Extract the (X, Y) coordinate from the center of the cell holding the provided text.  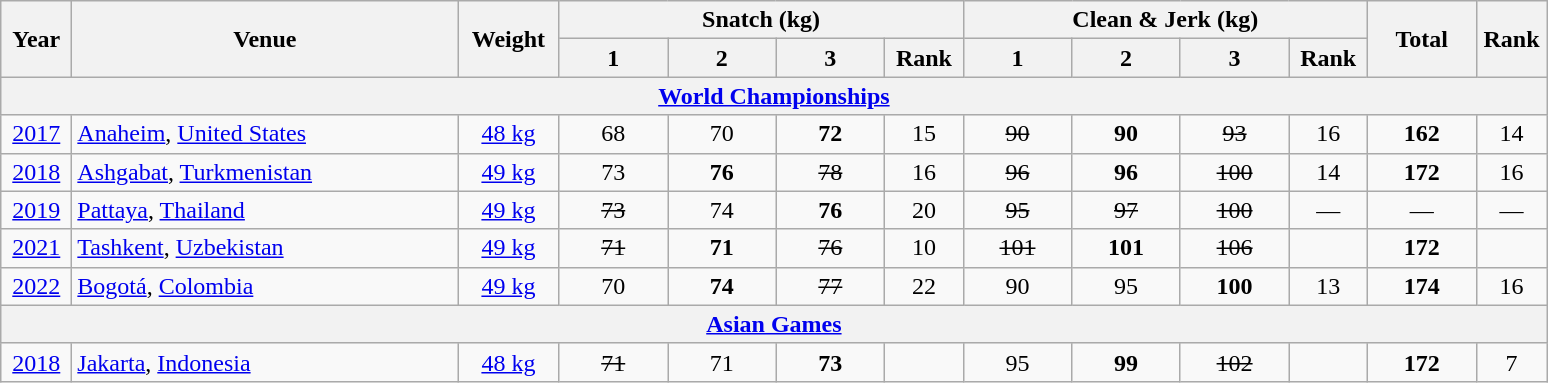
Clean & Jerk (kg) (1165, 20)
Total (1422, 39)
2019 (36, 210)
Snatch (kg) (761, 20)
Venue (265, 39)
15 (924, 134)
7 (1512, 362)
Tashkent, Uzbekistan (265, 248)
106 (1234, 248)
World Championships (774, 96)
72 (830, 134)
Anaheim, United States (265, 134)
2021 (36, 248)
22 (924, 286)
2017 (36, 134)
Weight (508, 39)
Year (36, 39)
68 (614, 134)
93 (1234, 134)
Ashgabat, Turkmenistan (265, 172)
97 (1126, 210)
162 (1422, 134)
13 (1328, 286)
77 (830, 286)
20 (924, 210)
78 (830, 172)
174 (1422, 286)
2022 (36, 286)
Jakarta, Indonesia (265, 362)
Pattaya, Thailand (265, 210)
Asian Games (774, 324)
10 (924, 248)
102 (1234, 362)
99 (1126, 362)
Bogotá, Colombia (265, 286)
